Determine the (X, Y) coordinate at the center of the cell enclosing the given text.  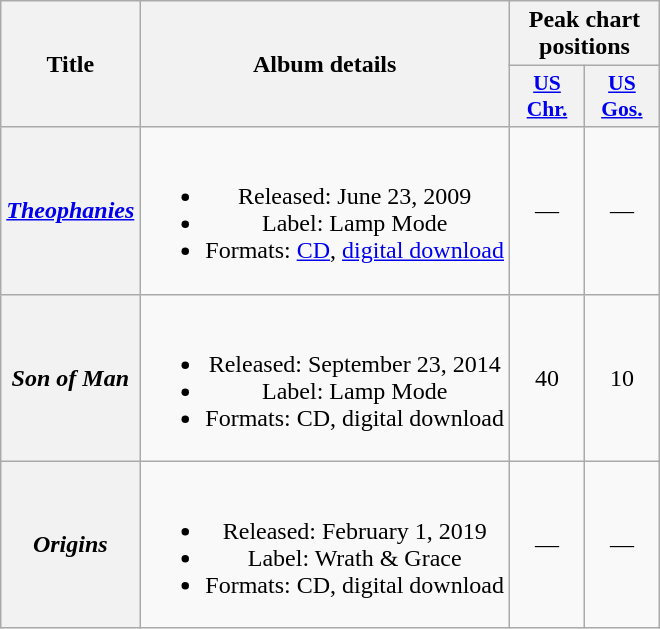
Released: June 23, 2009Label: Lamp ModeFormats: CD, digital download (325, 210)
10 (622, 378)
Origins (70, 544)
Peak chart positions (585, 34)
USGos. (622, 96)
40 (548, 378)
Theophanies (70, 210)
Released: September 23, 2014Label: Lamp ModeFormats: CD, digital download (325, 378)
Son of Man (70, 378)
Released: February 1, 2019Label: Wrath & GraceFormats: CD, digital download (325, 544)
Album details (325, 64)
USChr. (548, 96)
Title (70, 64)
